Capture the cell that displays the provided text and extract its [X, Y] central coordinate. 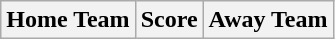
Home Team [68, 20]
Away Team [268, 20]
Score [169, 20]
